From the cell containing the given text, extract its center point as [x, y] coordinate. 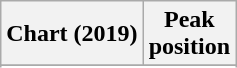
Peakposition [189, 34]
Chart (2019) [72, 34]
